Scan for the cell matching the given text and deliver its (X, Y) coordinate at center. 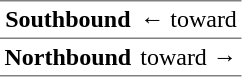
← toward (189, 20)
Southbound (68, 20)
Northbound (68, 57)
toward → (189, 57)
